From the cell containing the given text, extract its center point as [x, y] coordinate. 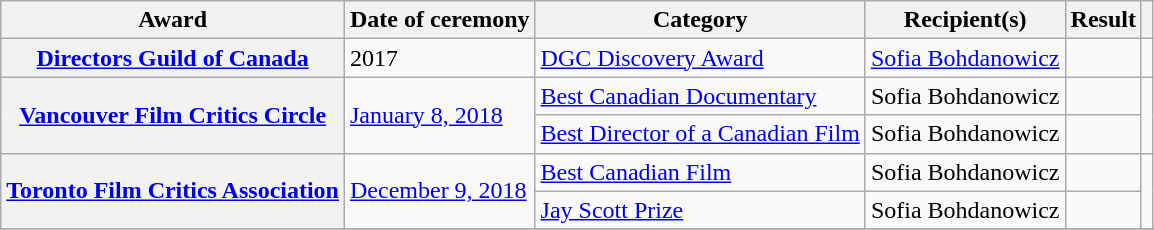
Best Director of a Canadian Film [700, 134]
Recipient(s) [965, 20]
Best Canadian Film [700, 172]
2017 [440, 58]
Directors Guild of Canada [173, 58]
Vancouver Film Critics Circle [173, 115]
January 8, 2018 [440, 115]
December 9, 2018 [440, 191]
Jay Scott Prize [700, 210]
Category [700, 20]
Award [173, 20]
DGC Discovery Award [700, 58]
Toronto Film Critics Association [173, 191]
Result [1103, 20]
Date of ceremony [440, 20]
Best Canadian Documentary [700, 96]
